Locate the cell with the specified text and output its [X, Y] center coordinate. 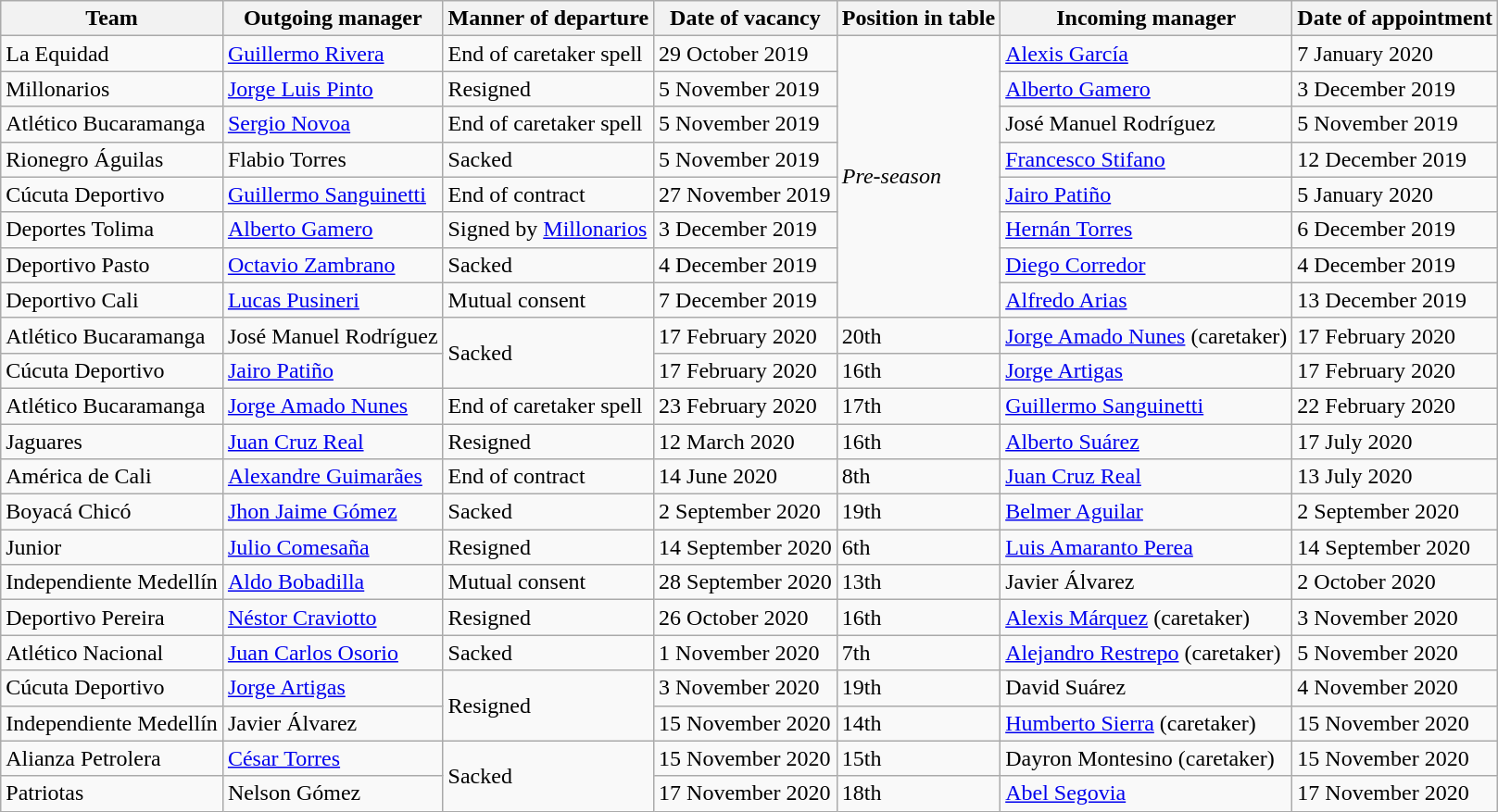
Diego Corredor [1147, 265]
Jorge Amado Nunes [333, 406]
Alberto Suárez [1147, 442]
Dayron Montesino (caretaker) [1147, 758]
5 January 2020 [1395, 194]
Jorge Luis Pinto [333, 89]
Lucas Pusineri [333, 300]
Francesco Stifano [1147, 159]
14th [918, 723]
7 December 2019 [746, 300]
26 October 2020 [746, 618]
Signed by Millonarios [548, 230]
Patriotas [112, 793]
28 September 2020 [746, 582]
Team [112, 19]
Junior [112, 547]
Outgoing manager [333, 19]
Hernán Torres [1147, 230]
La Equidad [112, 54]
Jorge Amado Nunes (caretaker) [1147, 335]
Alexandre Guimarães [333, 477]
Deportes Tolima [112, 230]
César Torres [333, 758]
Luis Amaranto Perea [1147, 547]
Deportivo Pasto [112, 265]
Millonarios [112, 89]
Belmer Aguilar [1147, 512]
David Suárez [1147, 688]
2 October 2020 [1395, 582]
Date of vacancy [746, 19]
20th [918, 335]
Julio Comesaña [333, 547]
Manner of departure [548, 19]
Incoming manager [1147, 19]
Alexis García [1147, 54]
14 June 2020 [746, 477]
Alianza Petrolera [112, 758]
Position in table [918, 19]
Rionegro Águilas [112, 159]
12 March 2020 [746, 442]
1 November 2020 [746, 653]
6th [918, 547]
Boyacá Chicó [112, 512]
Alfredo Arias [1147, 300]
13 December 2019 [1395, 300]
7th [918, 653]
Guillermo Rivera [333, 54]
América de Cali [112, 477]
Nelson Gómez [333, 793]
17th [918, 406]
Date of appointment [1395, 19]
7 January 2020 [1395, 54]
Deportivo Pereira [112, 618]
Jaguares [112, 442]
22 February 2020 [1395, 406]
18th [918, 793]
Alejandro Restrepo (caretaker) [1147, 653]
4 November 2020 [1395, 688]
17 July 2020 [1395, 442]
Néstor Craviotto [333, 618]
29 October 2019 [746, 54]
13 July 2020 [1395, 477]
Deportivo Cali [112, 300]
Juan Carlos Osorio [333, 653]
Humberto Sierra (caretaker) [1147, 723]
6 December 2019 [1395, 230]
Atlético Nacional [112, 653]
Sergio Novoa [333, 124]
12 December 2019 [1395, 159]
Flabio Torres [333, 159]
15th [918, 758]
Octavio Zambrano [333, 265]
5 November 2020 [1395, 653]
13th [918, 582]
23 February 2020 [746, 406]
8th [918, 477]
27 November 2019 [746, 194]
Pre-season [918, 177]
Alexis Márquez (caretaker) [1147, 618]
Aldo Bobadilla [333, 582]
Jhon Jaime Gómez [333, 512]
Abel Segovia [1147, 793]
